Return the (X, Y) coordinate for the center point of the cell that contains the specified text.  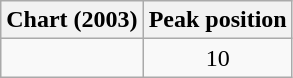
Chart (2003) (72, 20)
10 (218, 58)
Peak position (218, 20)
